Identify which cell holds the provided text, then report its (x, y) central coordinate. 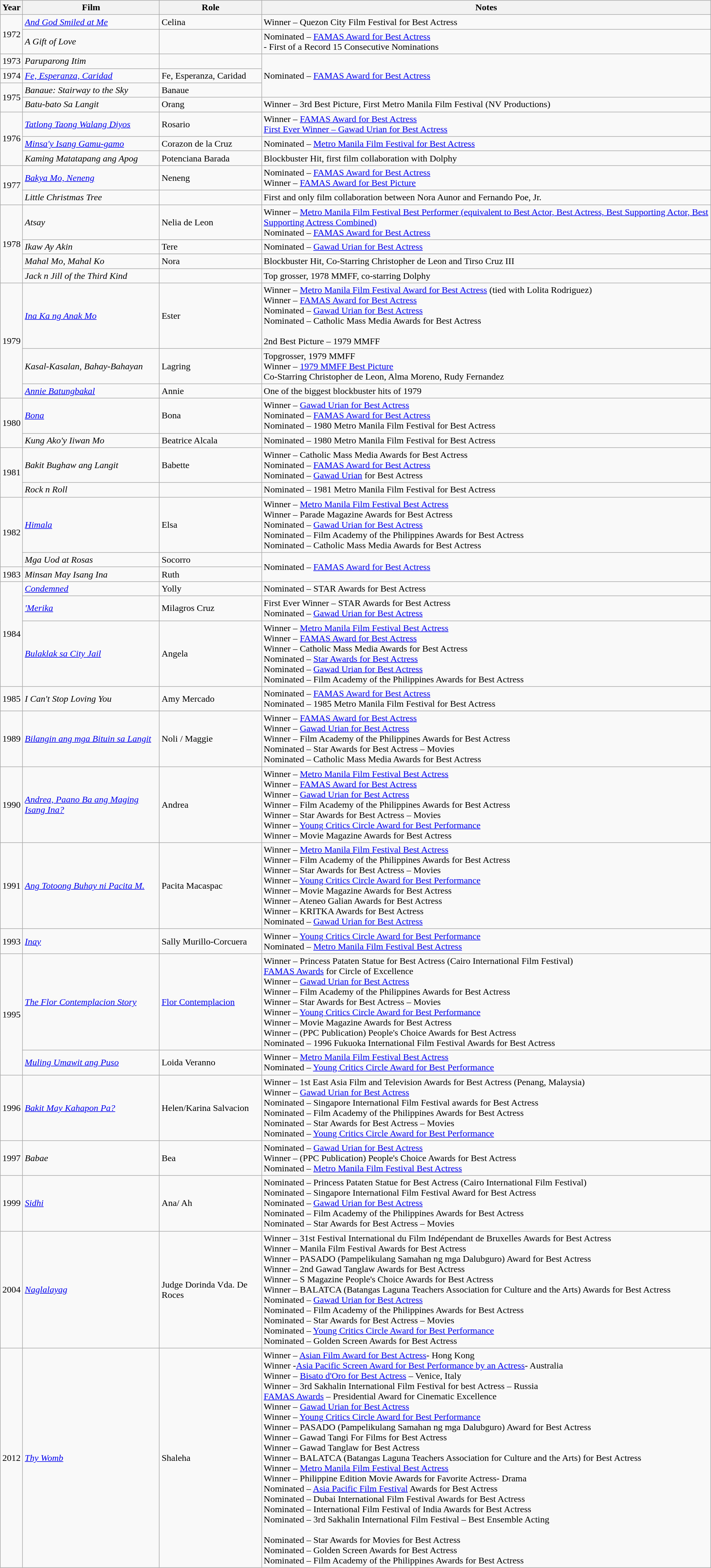
Judge Dorinda Vda. De Roces (210, 1290)
Condemned (91, 589)
Babette (210, 465)
Paruparong Itim (91, 61)
Nominated – FAMAS Award for Best ActressWinner – FAMAS Award for Best Picture (486, 178)
1991 (11, 886)
Andrea, Paano Ba ang Maging Isang Ina? (91, 805)
Nominated – FAMAS Award for Best ActressNominated – 1985 Metro Manila Film Festival for Best Actress (486, 699)
Beatrice Alcala (210, 440)
1973 (11, 61)
And God Smiled at Me (91, 22)
Atsay (91, 222)
One of the biggest blockbuster hits of 1979 (486, 391)
Naglalayag (91, 1290)
Top grosser, 1978 MMFF, co-starring Dolphy (486, 276)
Andrea (210, 805)
Winner – Young Critics Circle Award for Best PerformanceNominated – Metro Manila Film Festival Best Actress (486, 941)
Winner – Gawad Urian for Best ActressNominated – FAMAS Award for Best ActressNominated – 1980 Metro Manila Film Festival for Best Actress (486, 416)
Winner – 3rd Best Picture, First Metro Manila Film Festival (NV Productions) (486, 104)
Elsa (210, 525)
Nominated – 1980 Metro Manila Film Festival for Best Actress (486, 440)
Corazon de la Cruz (210, 144)
'Merika (91, 608)
1995 (11, 1014)
1978 (11, 244)
Ina Ka ng Anak Mo (91, 316)
1981 (11, 472)
Nora (210, 261)
Celina (210, 22)
Babae (91, 1158)
Thy Womb (91, 1458)
Rosario (210, 124)
Milagros Cruz (210, 608)
Nominated – STAR Awards for Best Actress (486, 589)
1975 (11, 97)
Ana/ Ah (210, 1203)
Kaming Matatapang ang Apog (91, 158)
Bakit Bughaw ang Langit (91, 465)
Noli / Maggie (210, 739)
2004 (11, 1290)
Ester (210, 316)
1993 (11, 941)
Nominated – 1981 Metro Manila Film Festival for Best Actress (486, 490)
Muling Umawit ang Puso (91, 1062)
Lagring (210, 366)
Orang (210, 104)
Socorro (210, 560)
1976 (11, 138)
Notes (486, 8)
Minsa'y Isang Gamu-gamo (91, 144)
1996 (11, 1108)
Mahal Mo, Mahal Ko (91, 261)
Yolly (210, 589)
Sidhi (91, 1203)
Sally Murillo-Corcuera (210, 941)
Ruth (210, 574)
Year (11, 8)
Film (91, 8)
A Gift of Love (91, 42)
Nelia de Leon (210, 222)
Neneng (210, 178)
1982 (11, 532)
Kung Ako'y Iiwan Mo (91, 440)
First Ever Winner – STAR Awards for Best Actress Nominated – Gawad Urian for Best Actress (486, 608)
Winner – Quezon City Film Festival for Best Actress (486, 22)
Winner – Catholic Mass Media Awards for Best ActressNominated – FAMAS Award for Best ActressNominated – Gawad Urian for Best Actress (486, 465)
Blockbuster Hit, Co-Starring Christopher de Leon and Tirso Cruz III (486, 261)
1983 (11, 574)
Shaleha (210, 1458)
1972 (11, 34)
Amy Mercado (210, 699)
Nominated – Metro Manila Film Festival for Best Actress (486, 144)
1985 (11, 699)
Loida Veranno (210, 1062)
Bakit May Kahapon Pa? (91, 1108)
Blockbuster Hit, first film collaboration with Dolphy (486, 158)
Nominated – FAMAS Award for Best Actress- First of a Record 15 Consecutive Nominations (486, 42)
Ang Totoong Buhay ni Pacita M. (91, 886)
Ikaw Ay Akin (91, 247)
Helen/Karina Salvacion (210, 1108)
1997 (11, 1158)
Annie Batungbakal (91, 391)
Banaue: Stairway to the Sky (91, 90)
Banaue (210, 90)
Topgrosser, 1979 MMFFWinner – 1979 MMFF Best PictureCo-Starring Christopher de Leon, Alma Moreno, Rudy Fernandez (486, 366)
Bulaklak sa City Jail (91, 653)
Winner – Metro Manila Film Festival Best ActressNominated – Young Critics Circle Award for Best Performance (486, 1062)
1984 (11, 634)
I Can't Stop Loving You (91, 699)
Flor Contemplacion (210, 1002)
Inay (91, 941)
First and only film collaboration between Nora Aunor and Fernando Poe, Jr. (486, 197)
Bilangin ang mga Bituin sa Langit (91, 739)
Rock n Roll (91, 490)
2012 (11, 1458)
1999 (11, 1203)
Tatlong Taong Walang Diyos (91, 124)
Little Christmas Tree (91, 197)
1979 (11, 340)
Himala (91, 525)
Batu-bato Sa Langit (91, 104)
Pacita Macaspac (210, 886)
Mga Uod at Rosas (91, 560)
Potenciana Barada (210, 158)
Angela (210, 653)
Bakya Mo, Neneng (91, 178)
1977 (11, 185)
Kasal-Kasalan, Bahay-Bahayan (91, 366)
1980 (11, 423)
1989 (11, 739)
Jack n Jill of the Third Kind (91, 276)
Bea (210, 1158)
1990 (11, 805)
Nominated – Gawad Urian for Best Actress (486, 247)
Minsan May Isang Ina (91, 574)
Tere (210, 247)
Role (210, 8)
Winner – FAMAS Award for Best ActressFirst Ever Winner – Gawad Urian for Best Actress (486, 124)
Annie (210, 391)
The Flor Contemplacion Story (91, 1002)
1974 (11, 76)
